Extract the (x, y) coordinate from the center of the cell holding the provided text.  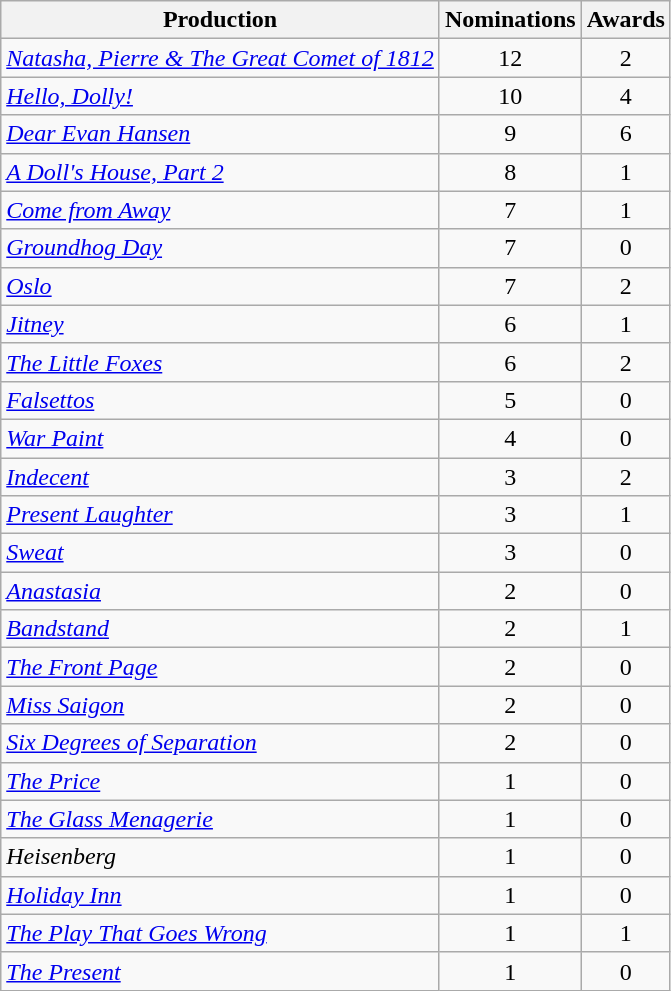
Falsettos (220, 400)
Present Laughter (220, 515)
Bandstand (220, 629)
Awards (626, 20)
Oslo (220, 286)
The Little Foxes (220, 362)
Holiday Inn (220, 895)
Anastasia (220, 591)
Indecent (220, 477)
Come from Away (220, 210)
Miss Saigon (220, 705)
The Glass Menagerie (220, 819)
War Paint (220, 438)
Heisenberg (220, 857)
The Price (220, 781)
Groundhog Day (220, 248)
10 (510, 96)
Nominations (510, 20)
Dear Evan Hansen (220, 134)
A Doll's House, Part 2 (220, 172)
5 (510, 400)
Jitney (220, 324)
Sweat (220, 553)
The Play That Goes Wrong (220, 933)
Hello, Dolly! (220, 96)
12 (510, 58)
The Present (220, 971)
The Front Page (220, 667)
Six Degrees of Separation (220, 743)
9 (510, 134)
Production (220, 20)
8 (510, 172)
Natasha, Pierre & The Great Comet of 1812 (220, 58)
